Search for the cell housing the specified text and yield its (X, Y) center coordinate. 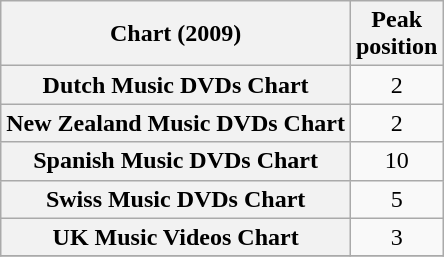
3 (396, 237)
Spanish Music DVDs Chart (176, 161)
Swiss Music DVDs Chart (176, 199)
Chart (2009) (176, 34)
UK Music Videos Chart (176, 237)
5 (396, 199)
New Zealand Music DVDs Chart (176, 123)
Peakposition (396, 34)
Dutch Music DVDs Chart (176, 85)
10 (396, 161)
